Scan for the cell matching the given text and deliver its (X, Y) coordinate at center. 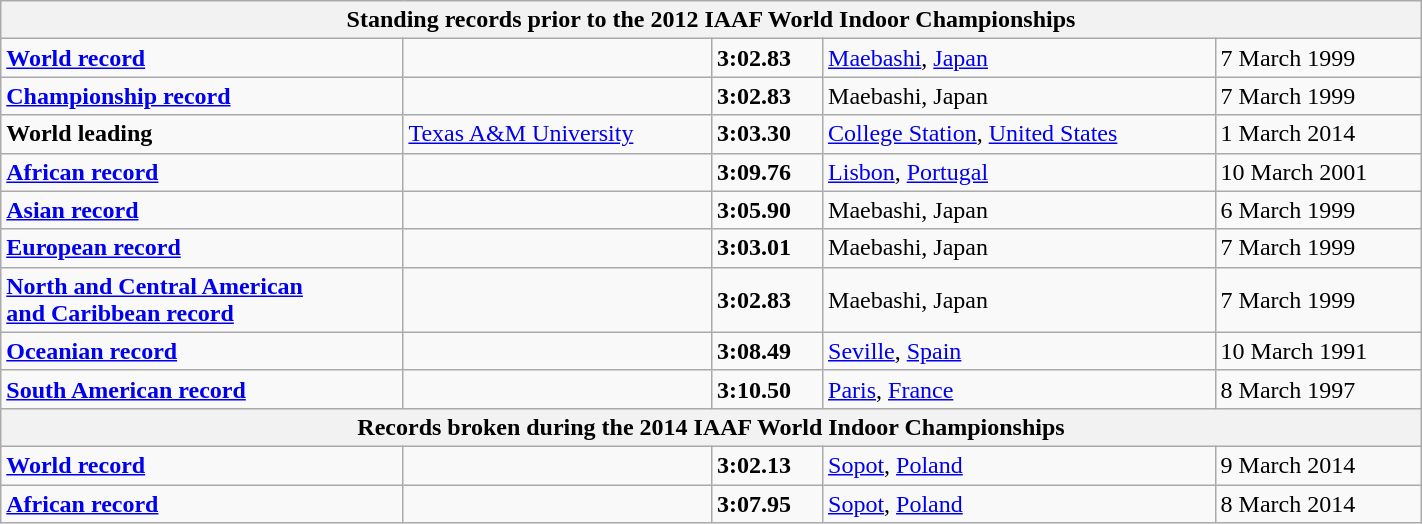
Texas A&M University (557, 134)
10 March 1991 (1318, 351)
3:03.30 (766, 134)
Championship record (202, 96)
Oceanian record (202, 351)
3:03.01 (766, 248)
8 March 2014 (1318, 503)
9 March 2014 (1318, 465)
3:07.95 (766, 503)
10 March 2001 (1318, 172)
3:08.49 (766, 351)
8 March 1997 (1318, 389)
Asian record (202, 210)
Lisbon, Portugal (1020, 172)
European record (202, 248)
3:05.90 (766, 210)
6 March 1999 (1318, 210)
North and Central American and Caribbean record (202, 300)
Records broken during the 2014 IAAF World Indoor Championships (711, 427)
3:10.50 (766, 389)
3:02.13 (766, 465)
1 March 2014 (1318, 134)
3:09.76 (766, 172)
World leading (202, 134)
Seville, Spain (1020, 351)
South American record (202, 389)
Paris, France (1020, 389)
Standing records prior to the 2012 IAAF World Indoor Championships (711, 20)
College Station, United States (1020, 134)
